Determine the [x, y] coordinate at the center of the cell enclosing the given text.  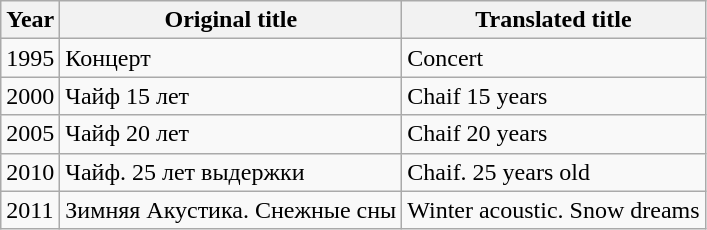
Winter acoustic. Snow dreams [554, 210]
Translated title [554, 20]
Original title [231, 20]
Year [30, 20]
2000 [30, 96]
2011 [30, 210]
1995 [30, 58]
Chaif 15 years [554, 96]
Concert [554, 58]
2005 [30, 134]
Чайф 15 лет [231, 96]
Чайф. 25 лет выдержки [231, 172]
Chaif 20 years [554, 134]
2010 [30, 172]
Концерт [231, 58]
Chaif. 25 years old [554, 172]
Чайф 20 лет [231, 134]
Зимняя Акустика. Снежные сны [231, 210]
